For the text-containing cell, return its midpoint in (X, Y) coordinate format. 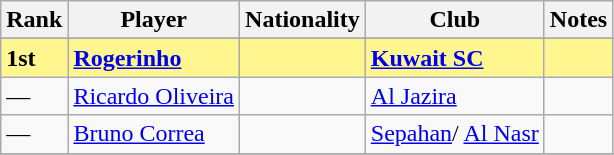
Rogerinho (154, 58)
Ricardo Oliveira (154, 96)
Bruno Correa (154, 134)
Al Jazira (454, 96)
Player (154, 20)
Kuwait SC (454, 58)
Nationality (303, 20)
Club (454, 20)
Rank (34, 20)
Sepahan/ Al Nasr (454, 134)
Notes (578, 20)
1st (34, 58)
